Determine the [X, Y] coordinate at the center of the cell enclosing the given text.  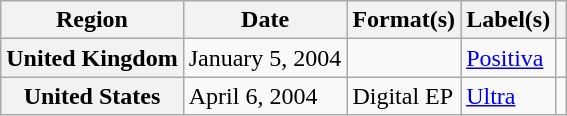
Label(s) [508, 20]
Digital EP [404, 96]
United States [92, 96]
April 6, 2004 [265, 96]
Positiva [508, 58]
Region [92, 20]
Format(s) [404, 20]
January 5, 2004 [265, 58]
Date [265, 20]
Ultra [508, 96]
United Kingdom [92, 58]
